Identify which cell holds the provided text, then report its (x, y) central coordinate. 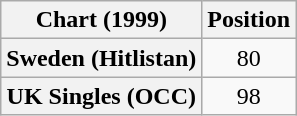
98 (249, 96)
Position (249, 20)
UK Singles (OCC) (102, 96)
80 (249, 58)
Chart (1999) (102, 20)
Sweden (Hitlistan) (102, 58)
